Identify which cell holds the provided text, then report its (X, Y) central coordinate. 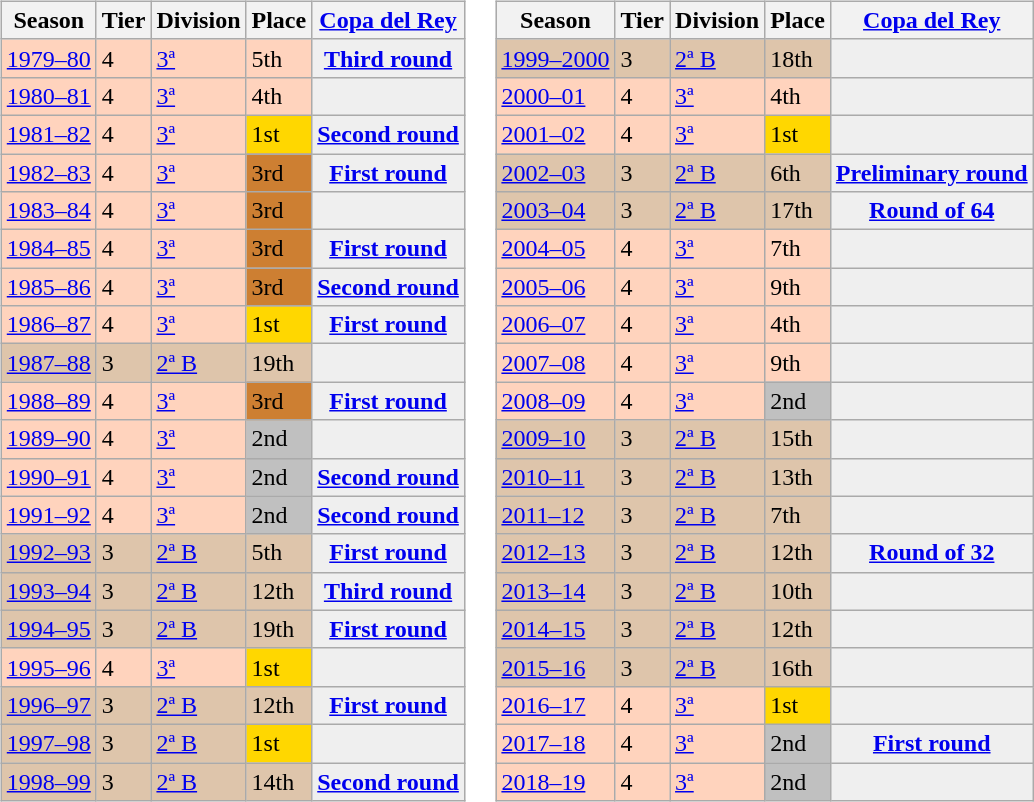
2016–17 (556, 705)
1988–89 (48, 401)
16th (798, 667)
Round of 64 (932, 211)
2001–02 (556, 134)
2009–10 (556, 439)
Preliminary round (932, 173)
1999–2000 (556, 58)
1997–98 (48, 743)
15th (798, 439)
6th (798, 173)
2017–18 (556, 743)
2002–03 (556, 173)
14th (279, 781)
2010–11 (556, 477)
1991–92 (48, 515)
2007–08 (556, 363)
2013–14 (556, 591)
1998–99 (48, 781)
1994–95 (48, 629)
17th (798, 211)
1990–91 (48, 477)
2008–09 (556, 401)
2011–12 (556, 515)
2015–16 (556, 667)
2005–06 (556, 287)
1979–80 (48, 58)
2006–07 (556, 325)
1992–93 (48, 553)
1989–90 (48, 439)
1996–97 (48, 705)
1987–88 (48, 363)
1984–85 (48, 249)
18th (798, 58)
Round of 32 (932, 553)
10th (798, 591)
1981–82 (48, 134)
2004–05 (556, 249)
13th (798, 477)
2018–19 (556, 781)
1982–83 (48, 173)
1993–94 (48, 591)
1980–81 (48, 96)
1983–84 (48, 211)
1995–96 (48, 667)
1986–87 (48, 325)
2003–04 (556, 211)
1985–86 (48, 287)
2012–13 (556, 553)
2014–15 (556, 629)
2000–01 (556, 96)
